Capture the cell that displays the provided text and extract its (x, y) central coordinate. 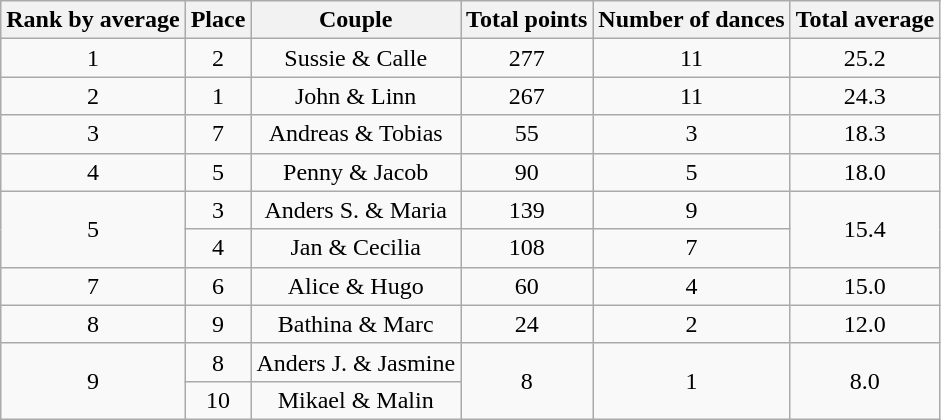
15.0 (864, 286)
18.3 (864, 134)
Couple (356, 20)
108 (527, 248)
Number of dances (692, 20)
24.3 (864, 96)
15.4 (864, 229)
Anders S. & Maria (356, 210)
Place (218, 20)
Mikael & Malin (356, 400)
Anders J. & Jasmine (356, 362)
267 (527, 96)
18.0 (864, 172)
Jan & Cecilia (356, 248)
John & Linn (356, 96)
24 (527, 324)
Sussie & Calle (356, 58)
Penny & Jacob (356, 172)
12.0 (864, 324)
Andreas & Tobias (356, 134)
8.0 (864, 381)
6 (218, 286)
Total points (527, 20)
139 (527, 210)
Total average (864, 20)
Bathina & Marc (356, 324)
55 (527, 134)
60 (527, 286)
90 (527, 172)
277 (527, 58)
Alice & Hugo (356, 286)
Rank by average (93, 20)
10 (218, 400)
25.2 (864, 58)
